Detect which cell encompasses the target text, then output its [x, y] center coordinate. 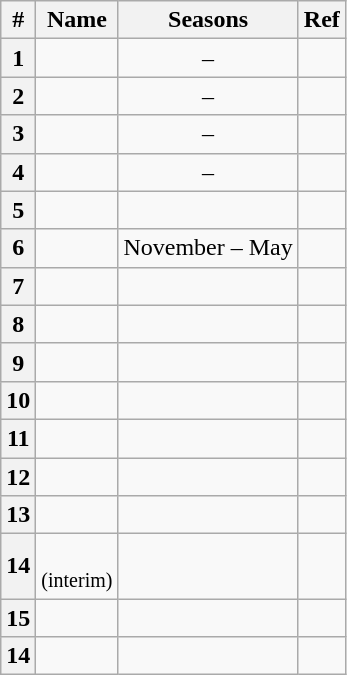
11 [18, 438]
# [18, 20]
9 [18, 362]
Seasons [208, 20]
November – May [208, 248]
Name [77, 20]
3 [18, 134]
10 [18, 400]
2 [18, 96]
13 [18, 515]
15 [18, 618]
Ref [322, 20]
4 [18, 172]
7 [18, 286]
6 [18, 248]
5 [18, 210]
(interim) [77, 566]
8 [18, 324]
12 [18, 477]
1 [18, 58]
